Extract the (x, y) coordinate from the center of the cell holding the provided text.  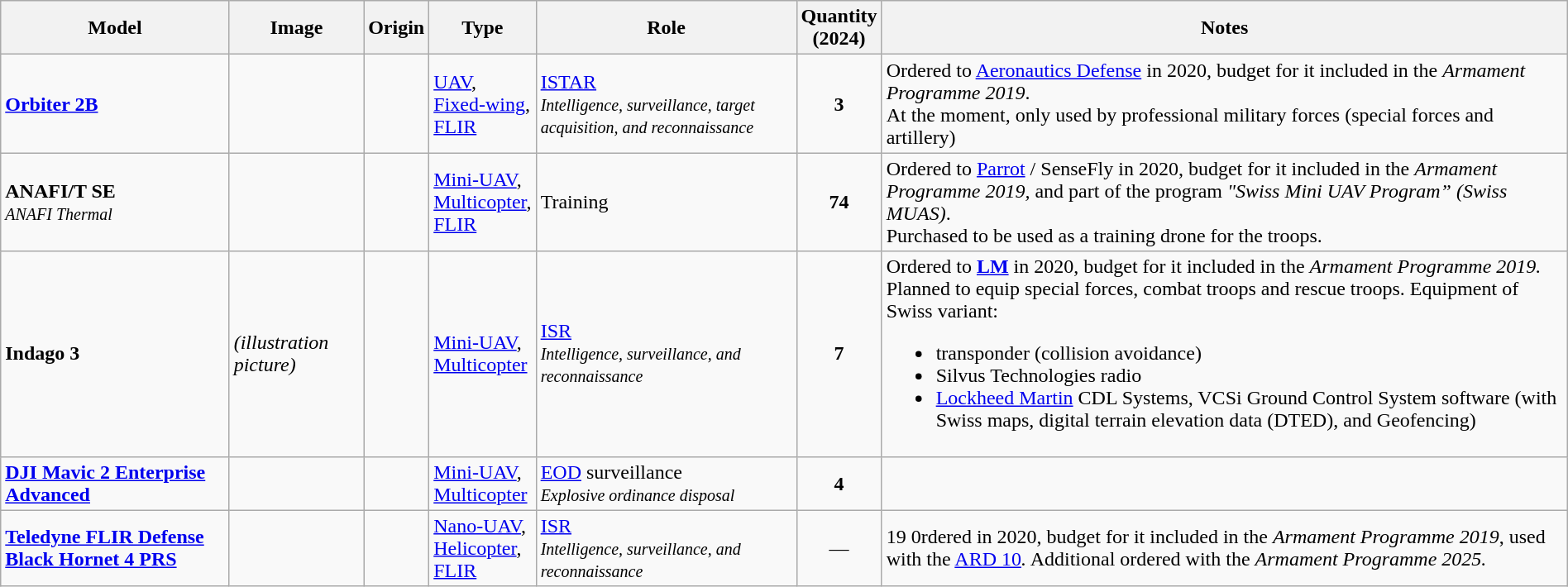
UAV,Fixed-wing,FLIR (483, 104)
Orbiter 2B (115, 104)
Indago 3 (115, 354)
Quantity(2024) (839, 28)
(illustration picture) (296, 354)
4 (839, 483)
Model (115, 28)
ISTARIntelligence, surveillance, target acquisition, and reconnaissance (667, 104)
Type (483, 28)
19 0rdered in 2020, budget for it included in the Armament Programme 2019, used with the ARD 10. Additional ordered with the Armament Programme 2025. (1224, 548)
74 (839, 202)
Origin (397, 28)
Image (296, 28)
Notes (1224, 28)
Role (667, 28)
EOD surveillanceExplosive ordinance disposal (667, 483)
Mini-UAV,Multicopter,FLIR (483, 202)
7 (839, 354)
DJI Mavic 2 Enterprise Advanced (115, 483)
— (839, 548)
3 (839, 104)
ANAFI/T SEANAFI Thermal (115, 202)
Training (667, 202)
Teledyne FLIR Defense Black Hornet 4 PRS (115, 548)
Nano-UAV,Helicopter, FLIR (483, 548)
